Detect which cell encompasses the target text, then output its [x, y] center coordinate. 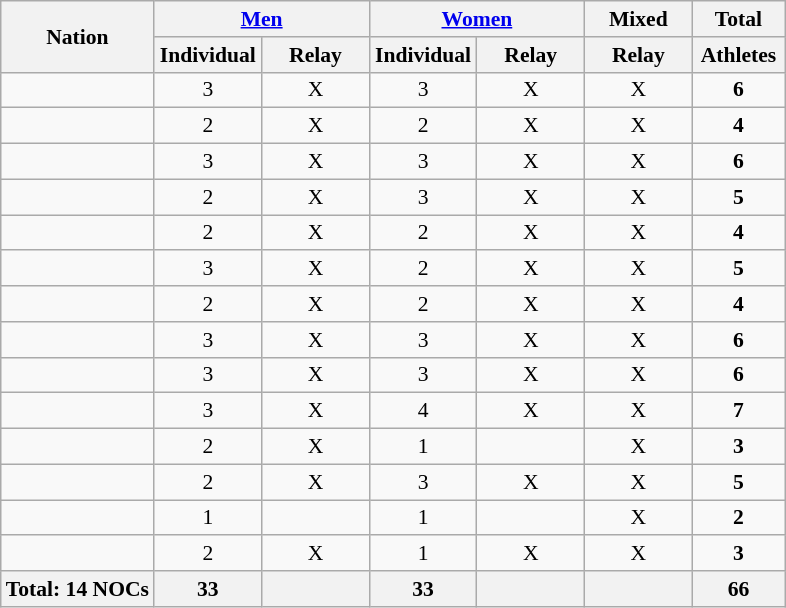
Men [262, 19]
7 [738, 411]
Total: 14 NOCs [78, 589]
Mixed [639, 19]
Total [738, 19]
Athletes [738, 55]
Women [476, 19]
66 [738, 589]
Nation [78, 36]
